Determine the [X, Y] coordinate at the center of the cell enclosing the given text.  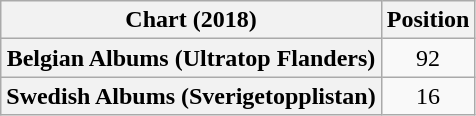
Belgian Albums (Ultratop Flanders) [191, 58]
Position [428, 20]
Swedish Albums (Sverigetopplistan) [191, 96]
92 [428, 58]
16 [428, 96]
Chart (2018) [191, 20]
